Output the (x, y) coordinate of the center of the cell containing the given text.  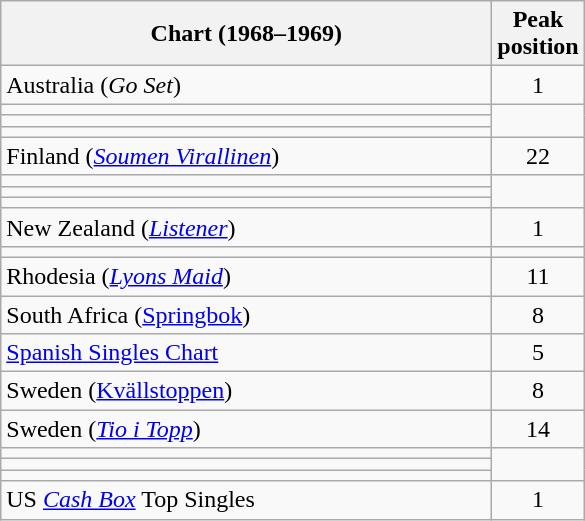
Australia (Go Set) (246, 85)
US Cash Box Top Singles (246, 500)
14 (538, 429)
New Zealand (Listener) (246, 227)
Finland (Soumen Virallinen) (246, 156)
Sweden (Kvällstoppen) (246, 391)
Rhodesia (Lyons Maid) (246, 276)
Chart (1968–1969) (246, 34)
11 (538, 276)
Peakposition (538, 34)
Spanish Singles Chart (246, 353)
5 (538, 353)
Sweden (Tio i Topp) (246, 429)
22 (538, 156)
South Africa (Springbok) (246, 315)
